Provide the [X, Y] coordinate of the cell's center where the given text is located.  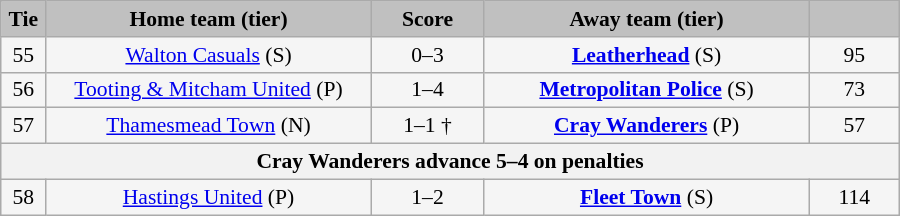
Tooting & Mitcham United (P) [209, 90]
Walton Casuals (S) [209, 55]
55 [24, 55]
Score [427, 19]
58 [24, 197]
1–1 † [427, 126]
Cray Wanderers (P) [647, 126]
Leatherhead (S) [647, 55]
Home team (tier) [209, 19]
1–2 [427, 197]
Metropolitan Police (S) [647, 90]
Away team (tier) [647, 19]
Thamesmead Town (N) [209, 126]
Hastings United (P) [209, 197]
0–3 [427, 55]
56 [24, 90]
1–4 [427, 90]
95 [854, 55]
Fleet Town (S) [647, 197]
114 [854, 197]
Tie [24, 19]
Cray Wanderers advance 5–4 on penalties [450, 162]
73 [854, 90]
